Find where the given text appears and provide that cell's center as (X, Y) coordinate. 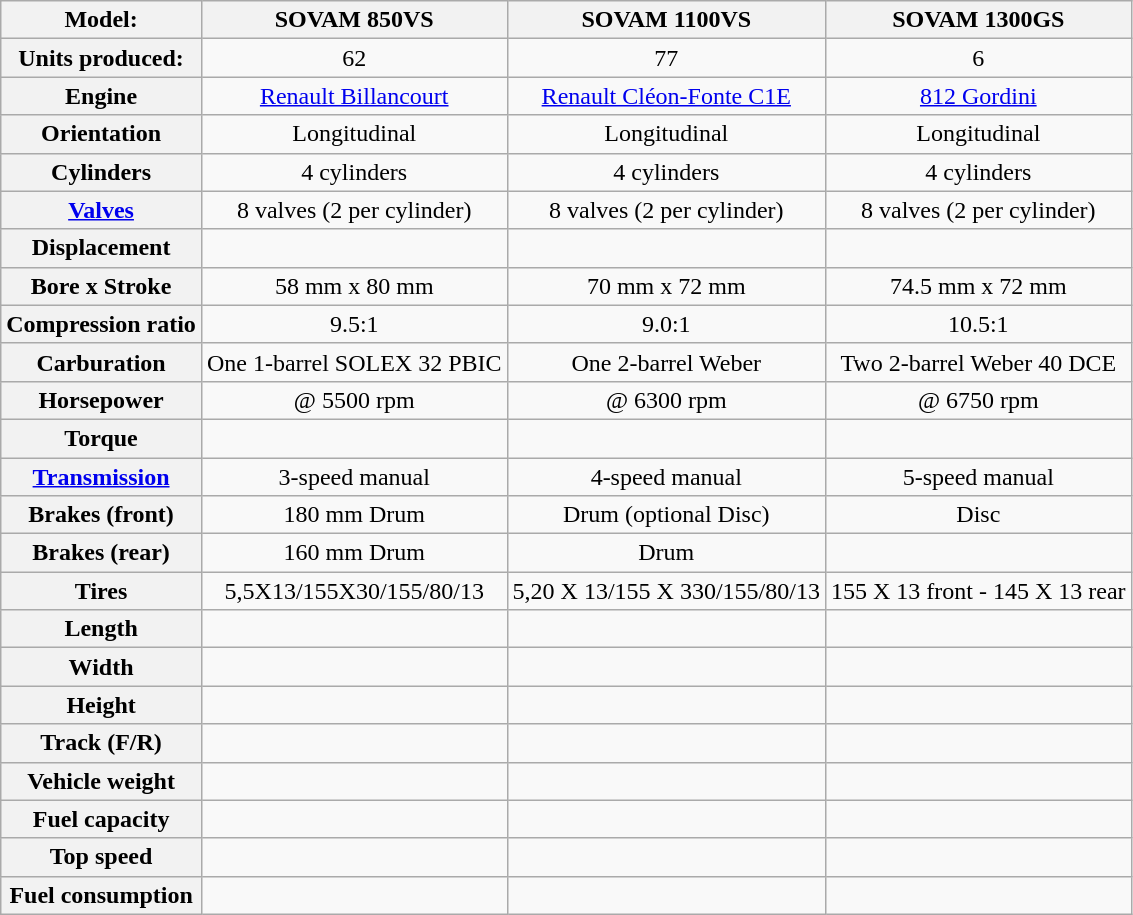
Cylinders (102, 172)
SOVAM 1300GS (978, 20)
180 mm Drum (354, 515)
Compression ratio (102, 324)
Renault Cléon-Fonte C1E (666, 96)
10.5:1 (978, 324)
3-speed manual (354, 477)
@ 6750 rpm (978, 400)
62 (354, 58)
77 (666, 58)
Fuel consumption (102, 895)
One 2-barrel Weber (666, 362)
Bore x Stroke (102, 286)
5,20 X 13/155 X 330/155/80/13 (666, 591)
6 (978, 58)
Orientation (102, 134)
812 Gordini (978, 96)
58 mm x 80 mm (354, 286)
@ 6300 rpm (666, 400)
Units produced: (102, 58)
Tires (102, 591)
Fuel capacity (102, 819)
Track (F/R) (102, 743)
Two 2-barrel Weber 40 DCE (978, 362)
Brakes (front) (102, 515)
4-speed manual (666, 477)
5-speed manual (978, 477)
@ 5500 rpm (354, 400)
Vehicle weight (102, 781)
Height (102, 705)
Renault Billancourt (354, 96)
9.5:1 (354, 324)
SOVAM 850VS (354, 20)
155 X 13 front - 145 X 13 rear (978, 591)
Drum (666, 553)
Horsepower (102, 400)
Valves (102, 210)
Carburation (102, 362)
Drum (optional Disc) (666, 515)
SOVAM 1100VS (666, 20)
Width (102, 667)
5,5X13/155X30/155/80/13 (354, 591)
Model: (102, 20)
Top speed (102, 857)
Brakes (rear) (102, 553)
Displacement (102, 248)
Disc (978, 515)
One 1-barrel SOLEX 32 PBIC (354, 362)
70 mm x 72 mm (666, 286)
Transmission (102, 477)
9.0:1 (666, 324)
74.5 mm x 72 mm (978, 286)
Length (102, 629)
Torque (102, 438)
Engine (102, 96)
160 mm Drum (354, 553)
